Extract the [x, y] coordinate from the center of the cell holding the provided text.  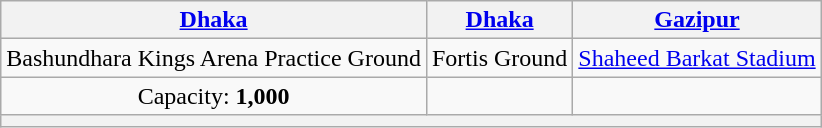
Bashundhara Kings Arena Practice Ground [214, 58]
Fortis Ground [499, 58]
Shaheed Barkat Stadium [697, 58]
Gazipur [697, 20]
Capacity: 1,000 [214, 96]
